Scan for the cell matching the given text and deliver its [X, Y] coordinate at center. 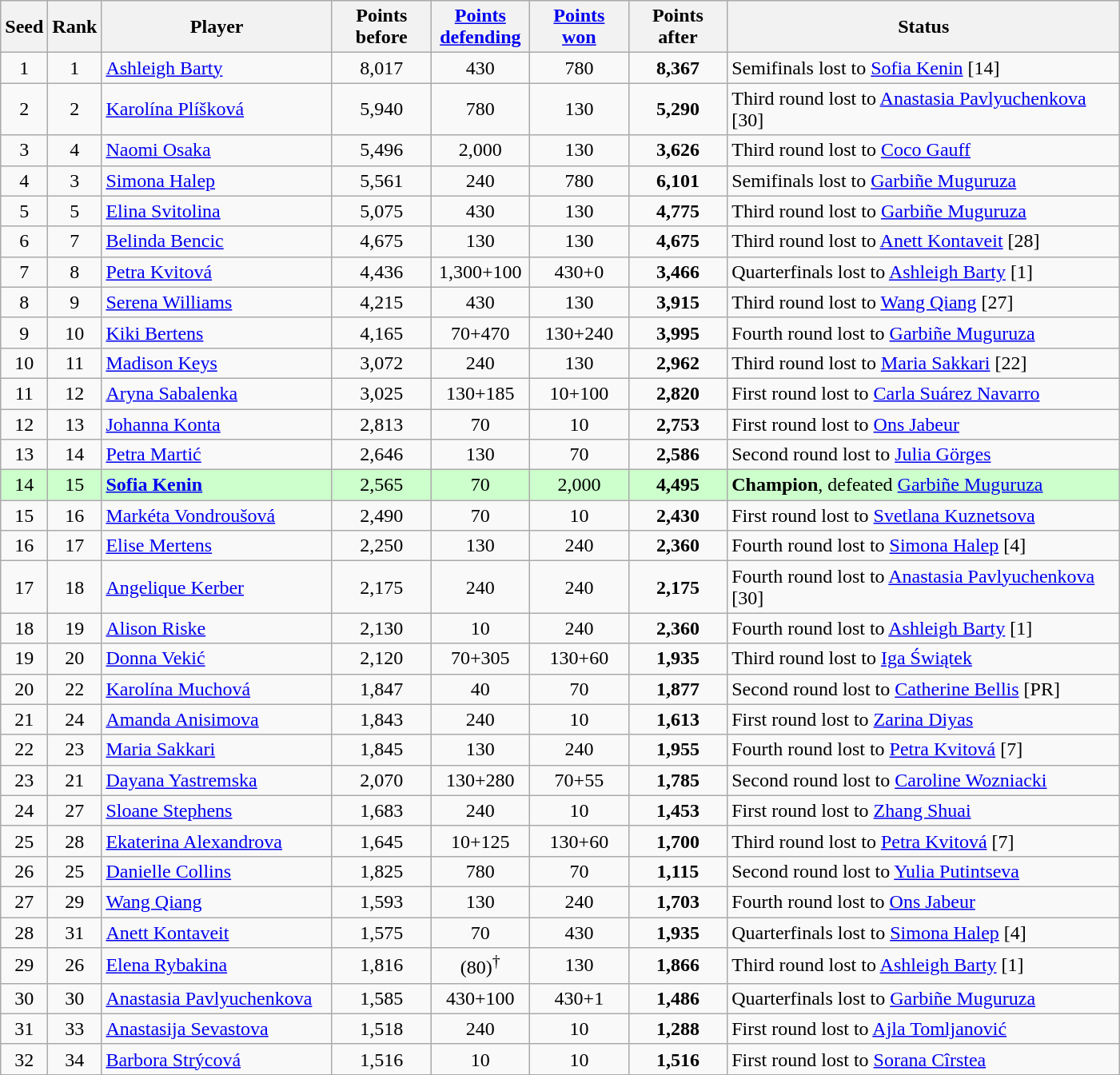
Third round lost to Anastasia Pavlyuchenkova [30] [924, 109]
5,075 [381, 211]
Sloane Stephens [217, 810]
2,130 [381, 628]
Johanna Konta [217, 424]
Anett Kontaveit [217, 933]
Third round lost to Coco Gauff [924, 150]
Points before [381, 27]
Third round lost to Anett Kontaveit [28] [924, 241]
Karolína Muchová [217, 689]
Fourth round lost to Ons Jabeur [924, 902]
1,645 [381, 841]
8,017 [381, 68]
2,753 [678, 424]
Belinda Bencic [217, 241]
430+1 [580, 998]
3,626 [678, 150]
Naomi Osaka [217, 150]
2,586 [678, 455]
1,955 [678, 750]
Aryna Sabalenka [217, 393]
1,845 [381, 750]
Quarterfinals lost to Simona Halep [4] [924, 933]
5,940 [381, 109]
Elina Svitolina [217, 211]
Fourth round lost to Garbiñe Muguruza [924, 332]
First round lost to Ajla Tomljanović [924, 1029]
3,466 [678, 272]
Fourth round lost to Petra Kvitová [7] [924, 750]
430+100 [480, 998]
4,436 [381, 272]
3,995 [678, 332]
34 [75, 1059]
2,250 [381, 546]
130+280 [480, 780]
1,453 [678, 810]
1,300+100 [480, 272]
2,490 [381, 516]
Karolína Plíšková [217, 109]
70+305 [480, 659]
Third round lost to Petra Kvitová [7] [924, 841]
Donna Vekić [217, 659]
2,120 [381, 659]
3,072 [381, 363]
1,700 [678, 841]
Elena Rybakina [217, 966]
Seed [24, 27]
First round lost to Carla Suárez Navarro [924, 393]
(80)† [480, 966]
Third round lost to Maria Sakkari [22] [924, 363]
1,115 [678, 871]
8,367 [678, 68]
Points won [580, 27]
Player [217, 27]
1,703 [678, 902]
Quarterfinals lost to Garbiñe Muguruza [924, 998]
4,165 [381, 332]
Anastasija Sevastova [217, 1029]
1,843 [381, 719]
1,816 [381, 966]
1,825 [381, 871]
First round lost to Zarina Diyas [924, 719]
130+240 [580, 332]
Rank [75, 27]
4,215 [381, 302]
Quarterfinals lost to Ashleigh Barty [1] [924, 272]
Second round lost to Caroline Wozniacki [924, 780]
Wang Qiang [217, 902]
Champion, defeated Garbiñe Muguruza [924, 485]
1,593 [381, 902]
Madison Keys [217, 363]
Third round lost to Iga Świątek [924, 659]
1,613 [678, 719]
1,585 [381, 998]
5,496 [381, 150]
Ekaterina Alexandrova [217, 841]
2,430 [678, 516]
130+185 [480, 393]
First round lost to Zhang Shuai [924, 810]
10+100 [580, 393]
Second round lost to Yulia Putintseva [924, 871]
6 [24, 241]
70+470 [480, 332]
Fourth round lost to Ashleigh Barty [1] [924, 628]
5,290 [678, 109]
1,518 [381, 1029]
3,915 [678, 302]
Dayana Yastremska [217, 780]
Third round lost to Garbiñe Muguruza [924, 211]
Semifinals lost to Garbiñe Muguruza [924, 181]
Status [924, 27]
1,877 [678, 689]
1,288 [678, 1029]
Petra Martić [217, 455]
Markéta Vondroušová [217, 516]
2,646 [381, 455]
2,962 [678, 363]
Fourth round lost to Simona Halep [4] [924, 546]
1,785 [678, 780]
Third round lost to Ashleigh Barty [1] [924, 966]
Maria Sakkari [217, 750]
10+125 [480, 841]
430+0 [580, 272]
Semifinals lost to Sofia Kenin [14] [924, 68]
1,847 [381, 689]
2,813 [381, 424]
2,565 [381, 485]
Amanda Anisimova [217, 719]
Ashleigh Barty [217, 68]
5,561 [381, 181]
First round lost to Svetlana Kuznetsova [924, 516]
Simona Halep [217, 181]
Elise Mertens [217, 546]
3,025 [381, 393]
1,866 [678, 966]
4,495 [678, 485]
Barbora Strýcová [217, 1059]
Fourth round lost to Anastasia Pavlyuchenkova [30] [924, 587]
Second round lost to Julia Görges [924, 455]
Second round lost to Catherine Bellis [PR] [924, 689]
Points defending [480, 27]
70+55 [580, 780]
4,775 [678, 211]
Petra Kvitová [217, 272]
Alison Riske [217, 628]
2,070 [381, 780]
Kiki Bertens [217, 332]
Danielle Collins [217, 871]
First round lost to Ons Jabeur [924, 424]
2,820 [678, 393]
40 [480, 689]
1,486 [678, 998]
Serena Williams [217, 302]
32 [24, 1059]
33 [75, 1029]
Sofia Kenin [217, 485]
1,683 [381, 810]
6,101 [678, 181]
Third round lost to Wang Qiang [27] [924, 302]
Angelique Kerber [217, 587]
1,575 [381, 933]
Anastasia Pavlyuchenkova [217, 998]
First round lost to Sorana Cîrstea [924, 1059]
Points after [678, 27]
